Search for the cell housing the specified text and yield its [x, y] center coordinate. 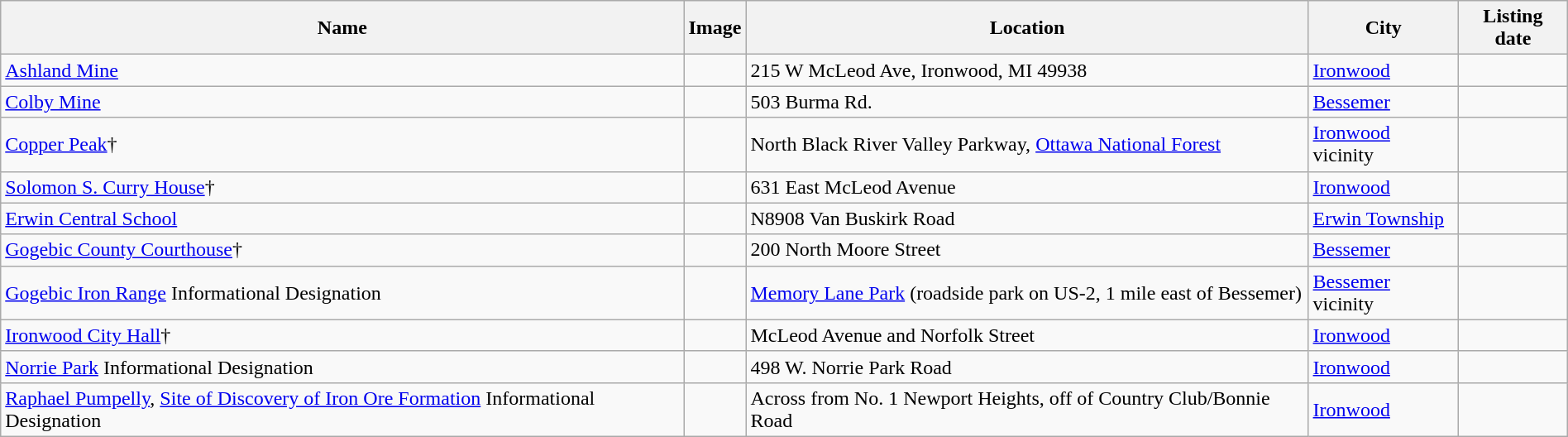
Across from No. 1 Newport Heights, off of Country Club/Bonnie Road [1027, 409]
Bessemer vicinity [1384, 293]
215 W McLeod Ave, Ironwood, MI 49938 [1027, 70]
Listing date [1513, 28]
Norrie Park Informational Designation [342, 367]
Name [342, 28]
Copper Peak† [342, 144]
503 Burma Rd. [1027, 102]
Location [1027, 28]
N8908 Van Buskirk Road [1027, 218]
Gogebic Iron Range Informational Designation [342, 293]
Memory Lane Park (roadside park on US-2, 1 mile east of Bessemer) [1027, 293]
Erwin Central School [342, 218]
Ashland Mine [342, 70]
Erwin Township [1384, 218]
631 East McLeod Avenue [1027, 187]
McLeod Avenue and Norfolk Street [1027, 335]
Solomon S. Curry House† [342, 187]
North Black River Valley Parkway, Ottawa National Forest [1027, 144]
Gogebic County Courthouse† [342, 250]
Ironwood City Hall† [342, 335]
200 North Moore Street [1027, 250]
498 W. Norrie Park Road [1027, 367]
City [1384, 28]
Image [715, 28]
Colby Mine [342, 102]
Ironwood vicinity [1384, 144]
Raphael Pumpelly, Site of Discovery of Iron Ore Formation Informational Designation [342, 409]
